Detect which cell encompasses the target text, then output its [x, y] center coordinate. 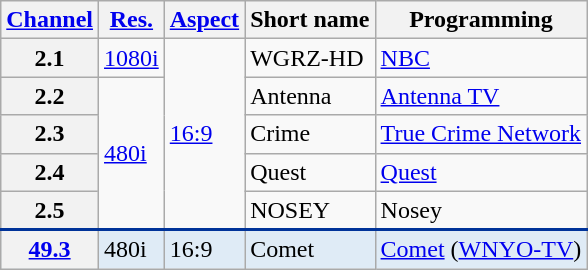
WGRZ-HD [310, 58]
True Crime Network [481, 134]
NOSEY [310, 210]
NBC [481, 58]
49.3 [50, 250]
Res. [132, 20]
1080i [132, 58]
Comet [310, 250]
Short name [310, 20]
Crime [310, 134]
Antenna [310, 96]
Channel [50, 20]
2.5 [50, 210]
2.4 [50, 172]
Nosey [481, 210]
2.1 [50, 58]
2.2 [50, 96]
Aspect [204, 20]
Comet (WNYO-TV) [481, 250]
Programming [481, 20]
Antenna TV [481, 96]
2.3 [50, 134]
